Pinpoint the cell where the given text exists, returning its (X, Y) midpoint coordinate. 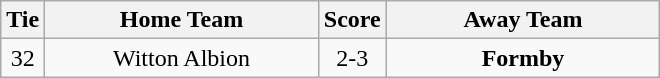
32 (23, 58)
2-3 (352, 58)
Formby (523, 58)
Witton Albion (182, 58)
Home Team (182, 20)
Tie (23, 20)
Away Team (523, 20)
Score (352, 20)
